From the cell containing the given text, extract its center point as [x, y] coordinate. 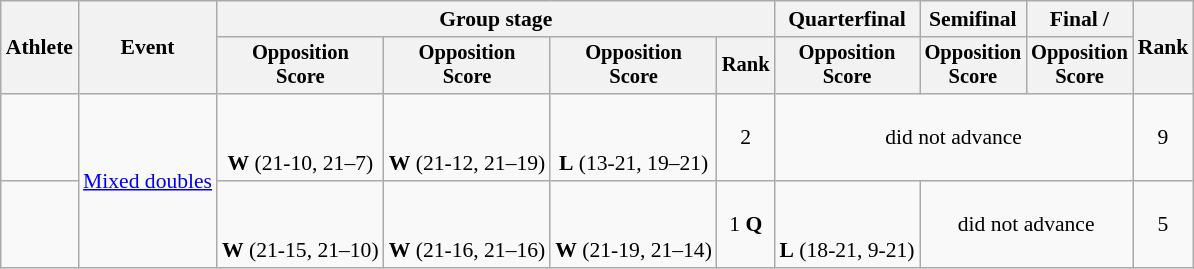
Event [148, 48]
W (21-10, 21–7) [300, 138]
5 [1164, 224]
Final / [1080, 19]
W (21-12, 21–19) [468, 138]
1 Q [746, 224]
W (21-15, 21–10) [300, 224]
2 [746, 138]
W (21-19, 21–14) [634, 224]
Group stage [496, 19]
Athlete [40, 48]
Mixed doubles [148, 180]
Quarterfinal [846, 19]
W (21-16, 21–16) [468, 224]
Semifinal [974, 19]
9 [1164, 138]
L (18-21, 9-21) [846, 224]
L (13-21, 19–21) [634, 138]
